Output the [x, y] coordinate of the center of the cell containing the given text.  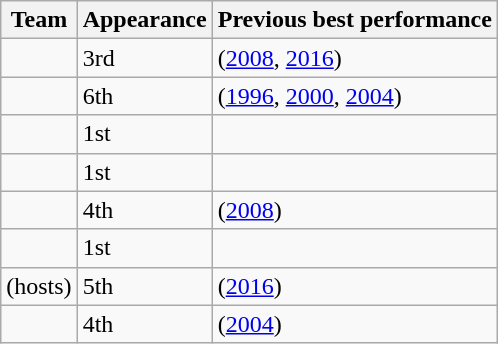
(2004) [354, 324]
(2016) [354, 286]
(1996, 2000, 2004) [354, 96]
Team [39, 20]
6th [144, 96]
3rd [144, 58]
(2008, 2016) [354, 58]
Appearance [144, 20]
(2008) [354, 210]
Previous best performance [354, 20]
5th [144, 286]
(hosts) [39, 286]
